For the text-containing cell, return its midpoint in [X, Y] coordinate format. 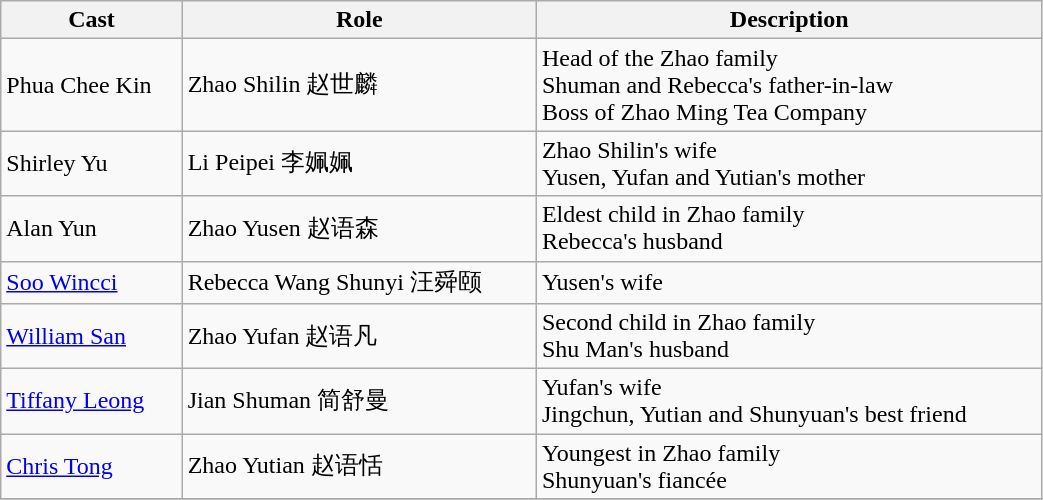
Zhao Yutian 赵语恬 [359, 466]
Head of the Zhao familyShuman and Rebecca's father-in-law Boss of Zhao Ming Tea Company [789, 85]
Phua Chee Kin [92, 85]
Zhao Shilin's wifeYusen, Yufan and Yutian's mother [789, 164]
Soo Wincci [92, 282]
William San [92, 336]
Second child in Zhao family Shu Man's husband [789, 336]
Tiffany Leong [92, 402]
Alan Yun [92, 228]
Cast [92, 20]
Shirley Yu [92, 164]
Rebecca Wang Shunyi 汪舜颐 [359, 282]
Zhao Yusen 赵语森 [359, 228]
Role [359, 20]
Youngest in Zhao family Shunyuan's fiancée [789, 466]
Description [789, 20]
Eldest child in Zhao family Rebecca's husband [789, 228]
Yufan's wife Jingchun, Yutian and Shunyuan's best friend [789, 402]
Chris Tong [92, 466]
Zhao Shilin 赵世麟 [359, 85]
Jian Shuman 简舒曼 [359, 402]
Zhao Yufan 赵语凡 [359, 336]
Yusen's wife [789, 282]
Li Peipei 李姵姵 [359, 164]
